Return the (x, y) coordinate for the center point of the cell that contains the specified text.  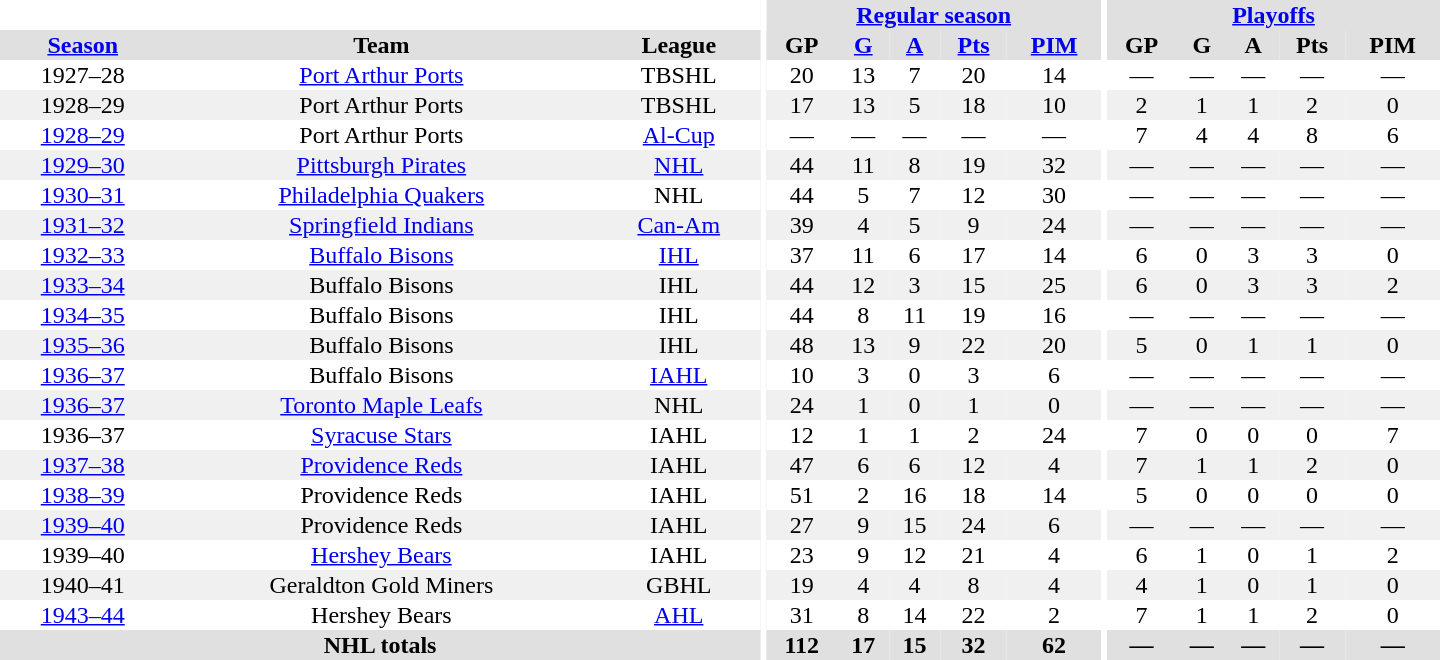
1943–44 (82, 615)
51 (802, 495)
NHL totals (380, 645)
47 (802, 465)
1932–33 (82, 255)
Geraldton Gold Miners (381, 585)
Philadelphia Quakers (381, 195)
Playoffs (1274, 15)
39 (802, 225)
1934–35 (82, 315)
23 (802, 555)
25 (1054, 285)
1931–32 (82, 225)
Toronto Maple Leafs (381, 405)
1929–30 (82, 165)
Regular season (934, 15)
Pittsburgh Pirates (381, 165)
1938–39 (82, 495)
AHL (678, 615)
1935–36 (82, 345)
Season (82, 45)
31 (802, 615)
112 (802, 645)
48 (802, 345)
30 (1054, 195)
GBHL (678, 585)
27 (802, 525)
1933–34 (82, 285)
1937–38 (82, 465)
Team (381, 45)
62 (1054, 645)
Can-Am (678, 225)
21 (974, 555)
1927–28 (82, 75)
Springfield Indians (381, 225)
1940–41 (82, 585)
Al-Cup (678, 135)
Syracuse Stars (381, 435)
37 (802, 255)
League (678, 45)
1930–31 (82, 195)
